Detect which cell encompasses the target text, then output its [x, y] center coordinate. 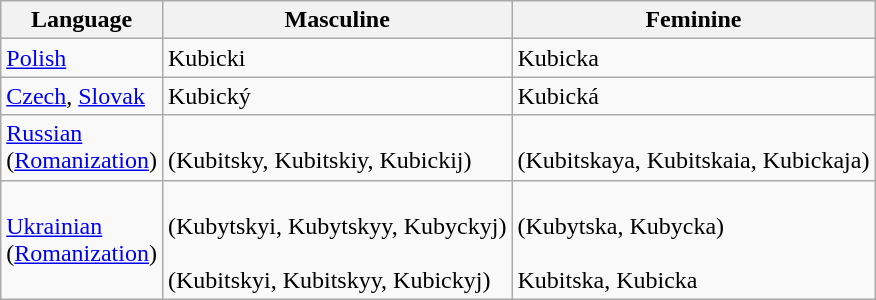
(Kubytskyi, Kubytskyy, Kubyckyj) (Kubitskyi, Kubitskyy, Kubickyj) [337, 240]
Ukrainian (Romanization) [82, 240]
(Kubitskaya, Kubitskaia, Kubickaja) [694, 148]
(Kubitsky, Kubitskiy, Kubickij) [337, 148]
Language [82, 20]
Russian (Romanization) [82, 148]
Czech, Slovak [82, 96]
(Kubytska, Kubycka) Kubitska, Kubicka [694, 240]
Kubicka [694, 58]
Polish [82, 58]
Masculine [337, 20]
Kubický [337, 96]
Kubická [694, 96]
Kubicki [337, 58]
Feminine [694, 20]
